Locate the cell with the specified text and output its (x, y) center coordinate. 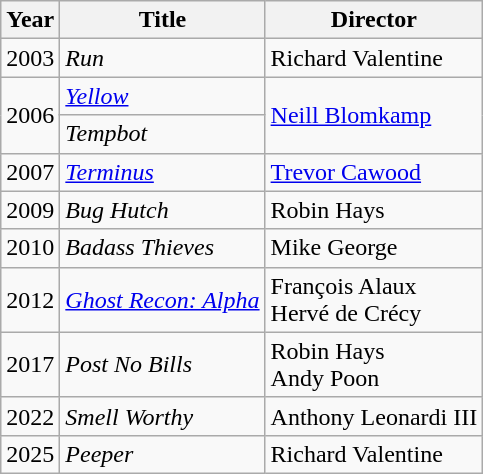
2003 (30, 58)
Mike George (374, 248)
Trevor Cawood (374, 172)
Peeper (162, 454)
Neill Blomkamp (374, 115)
Anthony Leonardi III (374, 416)
2010 (30, 248)
Smell Worthy (162, 416)
2022 (30, 416)
Yellow (162, 96)
Bug Hutch (162, 210)
2017 (30, 364)
2007 (30, 172)
Ghost Recon: Alpha (162, 300)
2009 (30, 210)
Badass Thieves (162, 248)
Robin Hays (374, 210)
2012 (30, 300)
Post No Bills (162, 364)
Year (30, 20)
Title (162, 20)
Tempbot (162, 134)
2006 (30, 115)
François AlauxHervé de Crécy (374, 300)
2025 (30, 454)
Director (374, 20)
Robin HaysAndy Poon (374, 364)
Terminus (162, 172)
Run (162, 58)
